Search for the cell housing the specified text and yield its (x, y) center coordinate. 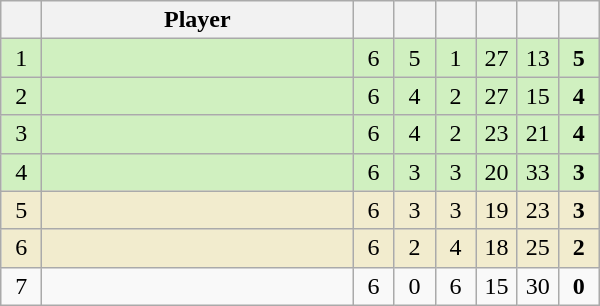
25 (538, 248)
20 (496, 172)
33 (538, 172)
18 (496, 248)
21 (538, 134)
7 (22, 286)
19 (496, 210)
Player (198, 20)
13 (538, 58)
30 (538, 286)
